Find where the given text appears and provide that cell's center as (X, Y) coordinate. 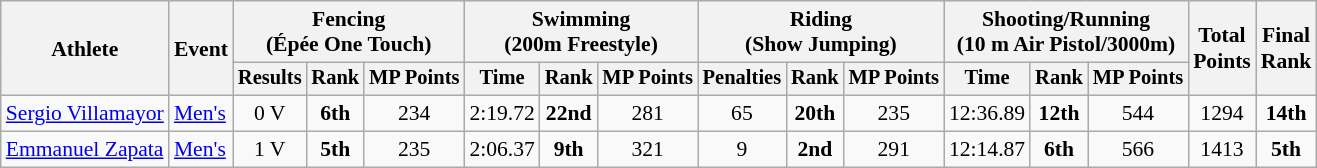
65 (742, 114)
234 (414, 114)
321 (647, 150)
2:06.37 (502, 150)
Sergio Villamayor (85, 114)
1413 (1222, 150)
281 (647, 114)
1294 (1222, 114)
12:36.89 (987, 114)
Shooting/Running(10 m Air Pistol/3000m) (1066, 32)
Riding (Show Jumping) (821, 32)
2:19.72 (502, 114)
12:14.87 (987, 150)
22nd (569, 114)
12th (1059, 114)
Fencing (Épée One Touch) (348, 32)
544 (1138, 114)
14th (1286, 114)
0 V (270, 114)
1 V (270, 150)
Emmanuel Zapata (85, 150)
9th (569, 150)
Results (270, 79)
20th (815, 114)
566 (1138, 150)
Athlete (85, 48)
291 (894, 150)
9 (742, 150)
Penalties (742, 79)
TotalPoints (1222, 48)
Swimming (200m Freestyle) (580, 32)
FinalRank (1286, 48)
Event (201, 48)
2nd (815, 150)
